Return the (x, y) coordinate for the center point of the cell that contains the specified text.  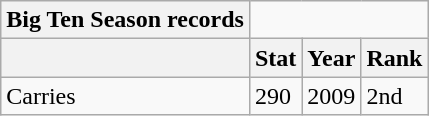
Big Ten Season records (126, 20)
Stat (275, 58)
Carries (126, 96)
Rank (394, 58)
Year (332, 58)
290 (275, 96)
2nd (394, 96)
2009 (332, 96)
